Detect which cell encompasses the target text, then output its [X, Y] center coordinate. 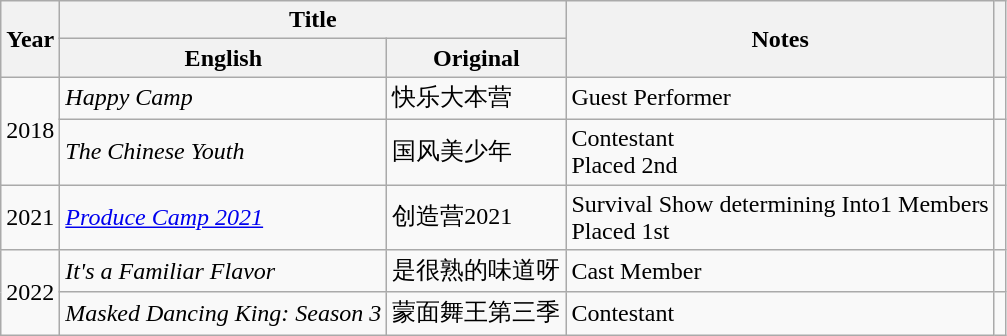
Survival Show determining Into1 MembersPlaced 1st [780, 216]
Cast Member [780, 272]
English [224, 58]
2021 [30, 216]
Guest Performer [780, 98]
The Chinese Youth [224, 152]
蒙面舞王第三季 [476, 314]
创造营2021 [476, 216]
Masked Dancing King: Season 3 [224, 314]
是很熟的味道呀 [476, 272]
Notes [780, 39]
Happy Camp [224, 98]
Contestant [780, 314]
Year [30, 39]
Title [313, 20]
2022 [30, 292]
国风美少年 [476, 152]
快乐大本营 [476, 98]
Contestant Placed 2nd [780, 152]
It's a Familiar Flavor [224, 272]
Produce Camp 2021 [224, 216]
Original [476, 58]
2018 [30, 131]
